Detect which cell encompasses the target text, then output its [X, Y] center coordinate. 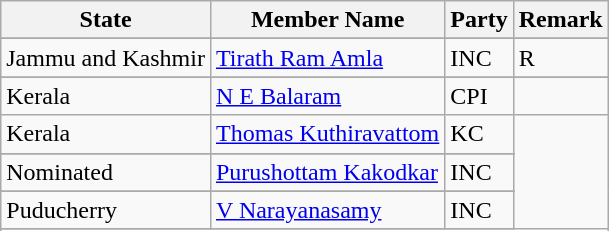
Puducherry [106, 210]
Remark [560, 20]
CPI [479, 96]
Nominated [106, 172]
V Narayanasamy [327, 210]
Purushottam Kakodkar [327, 172]
Jammu and Kashmir [106, 58]
KC [479, 134]
Member Name [327, 20]
Party [479, 20]
Tirath Ram Amla [327, 58]
State [106, 20]
Thomas Kuthiravattom [327, 134]
N E Balaram [327, 96]
R [560, 58]
